Output the (X, Y) coordinate of the center of the cell containing the given text.  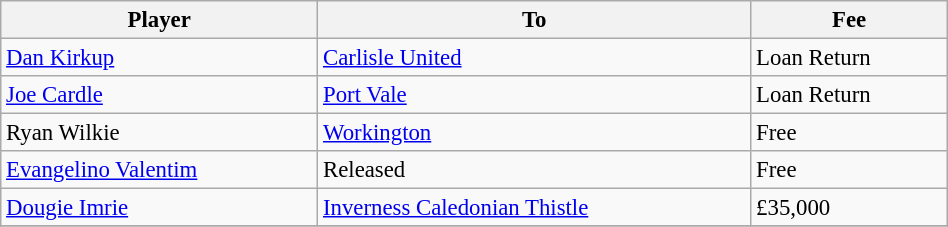
Joe Cardle (160, 95)
Inverness Caledonian Thistle (534, 208)
To (534, 20)
Dougie Imrie (160, 208)
Player (160, 20)
Released (534, 170)
£35,000 (849, 208)
Carlisle United (534, 58)
Evangelino Valentim (160, 170)
Port Vale (534, 95)
Dan Kirkup (160, 58)
Fee (849, 20)
Workington (534, 133)
Ryan Wilkie (160, 133)
